Identify which cell holds the provided text, then report its (x, y) central coordinate. 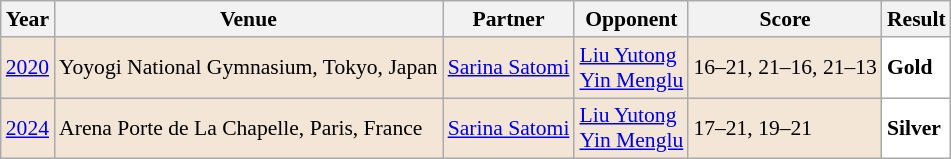
2024 (28, 128)
Arena Porte de La Chapelle, Paris, France (248, 128)
Venue (248, 19)
Partner (509, 19)
Yoyogi National Gymnasium, Tokyo, Japan (248, 68)
2020 (28, 68)
Opponent (631, 19)
Gold (916, 68)
Year (28, 19)
17–21, 19–21 (785, 128)
Score (785, 19)
16–21, 21–16, 21–13 (785, 68)
Silver (916, 128)
Result (916, 19)
